Return (x, y) of the center of cell containing provided text 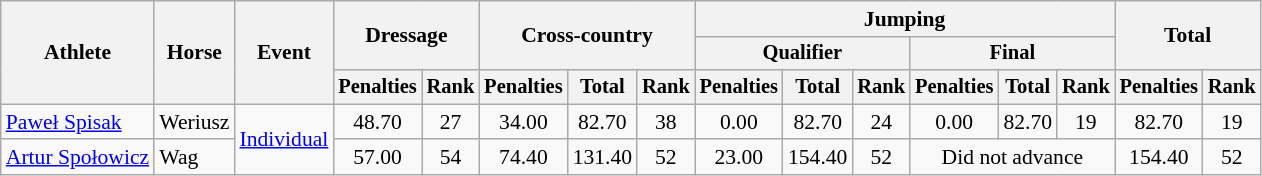
Athlete (78, 52)
Weriusz (194, 122)
Wag (194, 158)
Final (1012, 54)
Paweł Spisak (78, 122)
Did not advance (1012, 158)
131.40 (602, 158)
23.00 (739, 158)
Artur Społowicz (78, 158)
57.00 (377, 158)
Jumping (905, 19)
Event (284, 52)
27 (451, 122)
38 (666, 122)
Individual (284, 140)
24 (881, 122)
Cross-country (586, 36)
34.00 (523, 122)
54 (451, 158)
Dressage (406, 36)
74.40 (523, 158)
Qualifier (802, 54)
48.70 (377, 122)
Horse (194, 52)
